Return (x, y) of the center of cell containing provided text 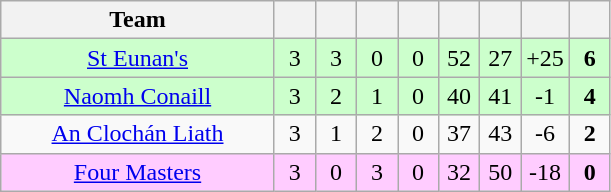
50 (500, 172)
41 (500, 96)
St Eunan's (138, 58)
Team (138, 20)
43 (500, 134)
6 (590, 58)
Naomh Conaill (138, 96)
-1 (546, 96)
-18 (546, 172)
Four Masters (138, 172)
+25 (546, 58)
32 (460, 172)
37 (460, 134)
An Clochán Liath (138, 134)
27 (500, 58)
4 (590, 96)
52 (460, 58)
-6 (546, 134)
40 (460, 96)
